Detect which cell encompasses the target text, then output its [X, Y] center coordinate. 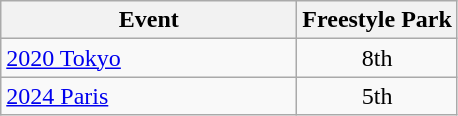
8th [378, 58]
Freestyle Park [378, 20]
2024 Paris [149, 96]
2020 Tokyo [149, 58]
5th [378, 96]
Event [149, 20]
